From the cell containing the given text, extract its center point as [X, Y] coordinate. 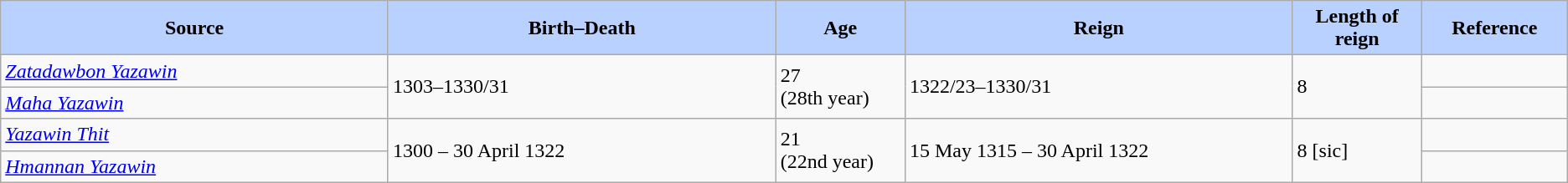
Source [194, 28]
1322/23–1330/31 [1099, 87]
8 [1357, 87]
27 (28th year) [840, 87]
Maha Yazawin [194, 103]
Hmannan Yazawin [194, 166]
Length of reign [1357, 28]
Reign [1099, 28]
Zatadawbon Yazawin [194, 71]
21 (22nd year) [840, 150]
Reference [1494, 28]
8 [sic] [1357, 150]
1300 – 30 April 1322 [581, 150]
15 May 1315 – 30 April 1322 [1099, 150]
Yazawin Thit [194, 135]
1303–1330/31 [581, 87]
Birth–Death [581, 28]
Age [840, 28]
